Determine the (X, Y) coordinate at the center of the cell enclosing the given text.  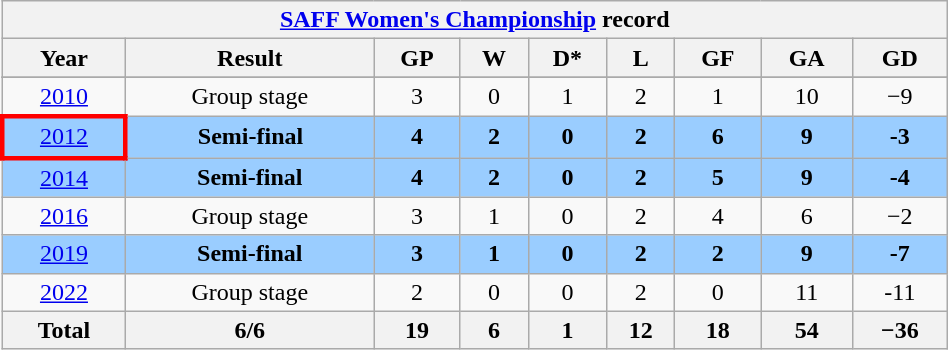
SAFF Women's Championship record (474, 20)
-7 (900, 254)
-3 (900, 136)
−9 (900, 97)
−36 (900, 330)
GF (718, 58)
GD (900, 58)
54 (806, 330)
W (494, 58)
L (641, 58)
12 (641, 330)
2019 (64, 254)
19 (417, 330)
2010 (64, 97)
5 (718, 178)
-4 (900, 178)
GA (806, 58)
D* (567, 58)
2014 (64, 178)
Total (64, 330)
2022 (64, 292)
10 (806, 97)
6/6 (250, 330)
2012 (64, 136)
2016 (64, 216)
−2 (900, 216)
11 (806, 292)
18 (718, 330)
GP (417, 58)
Year (64, 58)
Result (250, 58)
-11 (900, 292)
